For the text-containing cell, return its midpoint in [X, Y] coordinate format. 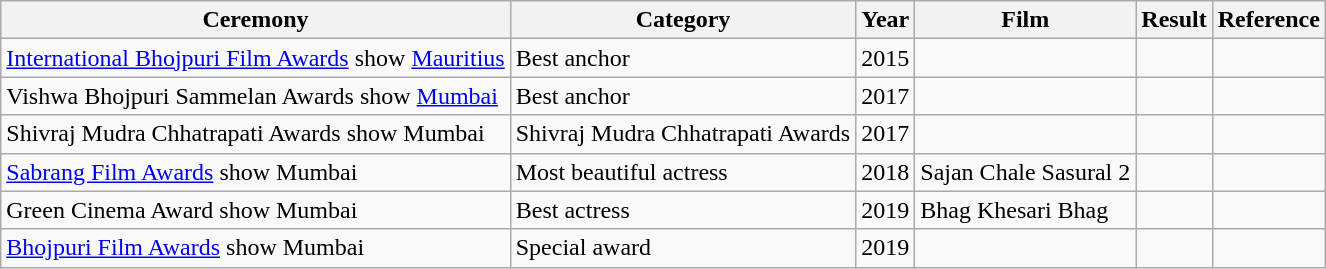
2015 [886, 58]
Green Cinema Award show Mumbai [256, 210]
Shivraj Mudra Chhatrapati Awards [682, 134]
Result [1174, 20]
Vishwa Bhojpuri Sammelan Awards show Mumbai [256, 96]
2018 [886, 172]
Sajan Chale Sasural 2 [1026, 172]
Shivraj Mudra Chhatrapati Awards show Mumbai [256, 134]
Bhojpuri Film Awards show Mumbai [256, 248]
Year [886, 20]
Sabrang Film Awards show Mumbai [256, 172]
Ceremony [256, 20]
Reference [1268, 20]
International Bhojpuri Film Awards show Mauritius [256, 58]
Best actress [682, 210]
Category [682, 20]
Film [1026, 20]
Most beautiful actress [682, 172]
Special award [682, 248]
Bhag Khesari Bhag [1026, 210]
